For the text-containing cell, return its midpoint in [X, Y] coordinate format. 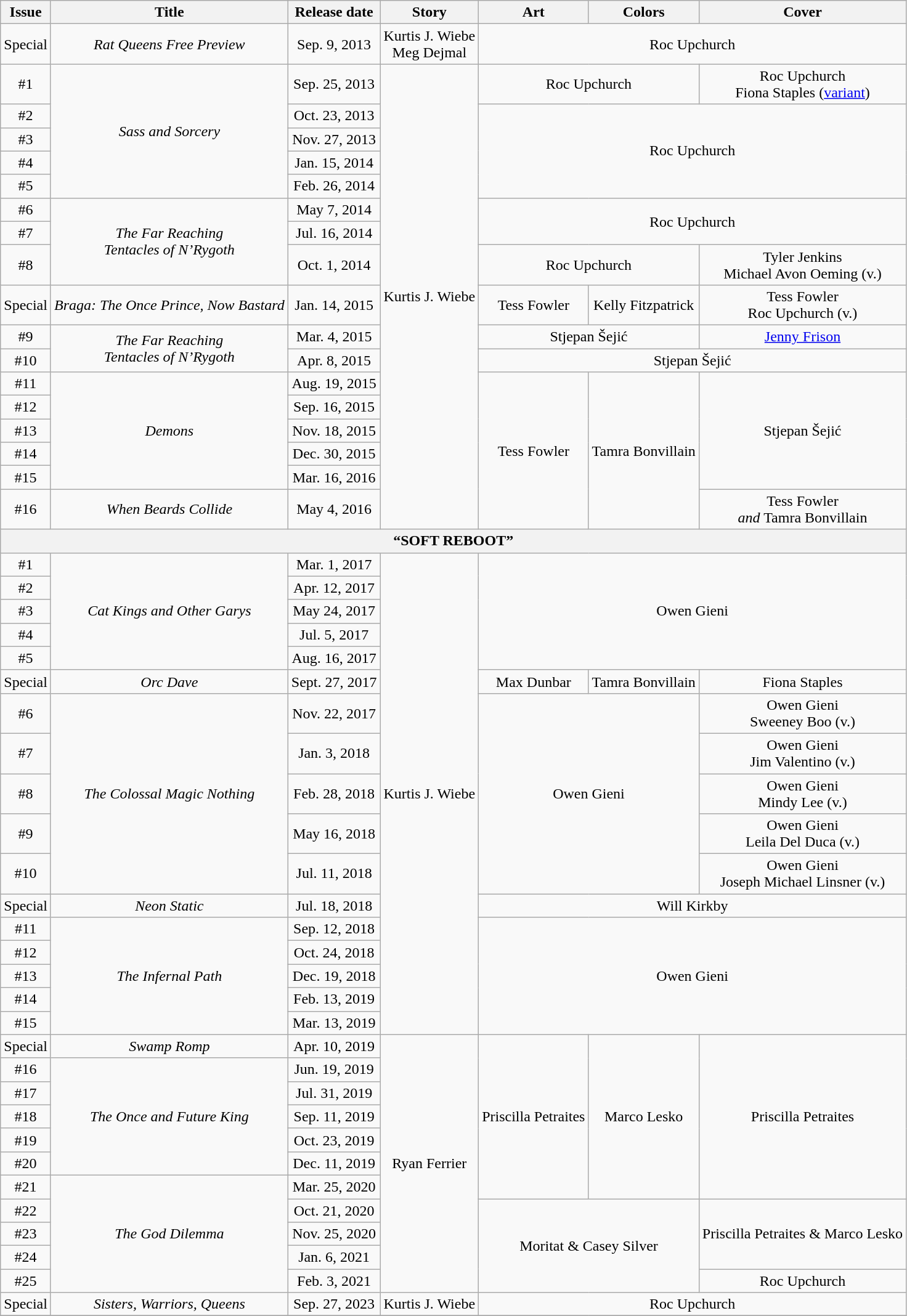
Oct. 23, 2013 [334, 116]
The Colossal Magic Nothing [169, 794]
Feb. 13, 2019 [334, 999]
Nov. 25, 2020 [334, 1234]
Apr. 10, 2019 [334, 1046]
When Beards Collide [169, 509]
Aug. 16, 2017 [334, 658]
Oct. 24, 2018 [334, 952]
Fiona Staples [802, 681]
Jun. 19, 2019 [334, 1070]
Cover [802, 12]
#18 [26, 1116]
Dec. 30, 2015 [334, 454]
Nov. 27, 2013 [334, 139]
May 24, 2017 [334, 611]
#19 [26, 1140]
May 16, 2018 [334, 834]
Kelly Fitzpatrick [643, 304]
Swamp Romp [169, 1046]
Nov. 18, 2015 [334, 431]
Oct. 23, 2019 [334, 1140]
Owen GieniMindy Lee (v.) [802, 794]
Marco Lesko [643, 1116]
Jul. 31, 2019 [334, 1093]
Demons [169, 431]
The God Dilemma [169, 1233]
Jul. 16, 2014 [334, 233]
Oct. 21, 2020 [334, 1211]
Owen GieniJim Valentino (v.) [802, 753]
#20 [26, 1163]
Apr. 8, 2015 [334, 360]
Mar. 25, 2020 [334, 1187]
Jan. 15, 2014 [334, 163]
Jan. 14, 2015 [334, 304]
Art [534, 12]
Max Dunbar [534, 681]
Feb. 26, 2014 [334, 186]
Mar. 16, 2016 [334, 477]
Feb. 28, 2018 [334, 794]
The Once and Future King [169, 1116]
Tess Fowlerand Tamra Bonvillain [802, 509]
Aug. 19, 2015 [334, 384]
Cat Kings and Other Garys [169, 611]
Issue [26, 12]
#23 [26, 1234]
Mar. 1, 2017 [334, 564]
Sep. 11, 2019 [334, 1116]
Mar. 4, 2015 [334, 336]
Apr. 12, 2017 [334, 588]
Sept. 27, 2017 [334, 681]
Sep. 16, 2015 [334, 407]
Orc Dave [169, 681]
Priscilla Petraites & Marco Lesko [802, 1234]
Roc UpchurchFiona Staples (variant) [802, 84]
Dec. 11, 2019 [334, 1163]
Tyler JenkinsMichael Avon Oeming (v.) [802, 265]
#25 [26, 1281]
Ryan Ferrier [429, 1163]
Feb. 3, 2021 [334, 1281]
Braga: The Once Prince, Now Bastard [169, 304]
Sisters, Warriors, Queens [169, 1304]
Owen GieniLeila Del Duca (v.) [802, 834]
Sep. 12, 2018 [334, 929]
#21 [26, 1187]
Oct. 1, 2014 [334, 265]
Kurtis J. WiebeMeg Dejmal [429, 44]
“SOFT REBOOT” [453, 541]
#24 [26, 1257]
Rat Queens Free Preview [169, 44]
Sep. 25, 2013 [334, 84]
Moritat & Casey Silver [589, 1246]
Sep. 27, 2023 [334, 1304]
Jul. 11, 2018 [334, 874]
Sep. 9, 2013 [334, 44]
Mar. 13, 2019 [334, 1023]
Nov. 22, 2017 [334, 713]
Neon Static [169, 906]
Dec. 19, 2018 [334, 976]
Owen GieniSweeney Boo (v.) [802, 713]
Jenny Frison [802, 336]
#17 [26, 1093]
Sass and Sorcery [169, 131]
May 4, 2016 [334, 509]
Will Kirkby [693, 906]
Story [429, 12]
The Infernal Path [169, 976]
Release date [334, 12]
Jul. 5, 2017 [334, 635]
May 7, 2014 [334, 209]
Jul. 18, 2018 [334, 906]
Jan. 6, 2021 [334, 1257]
Jan. 3, 2018 [334, 753]
Tess FowlerRoc Upchurch (v.) [802, 304]
Title [169, 12]
Colors [643, 12]
#22 [26, 1211]
Owen GieniJoseph Michael Linsner (v.) [802, 874]
